Search for the cell housing the specified text and yield its [X, Y] center coordinate. 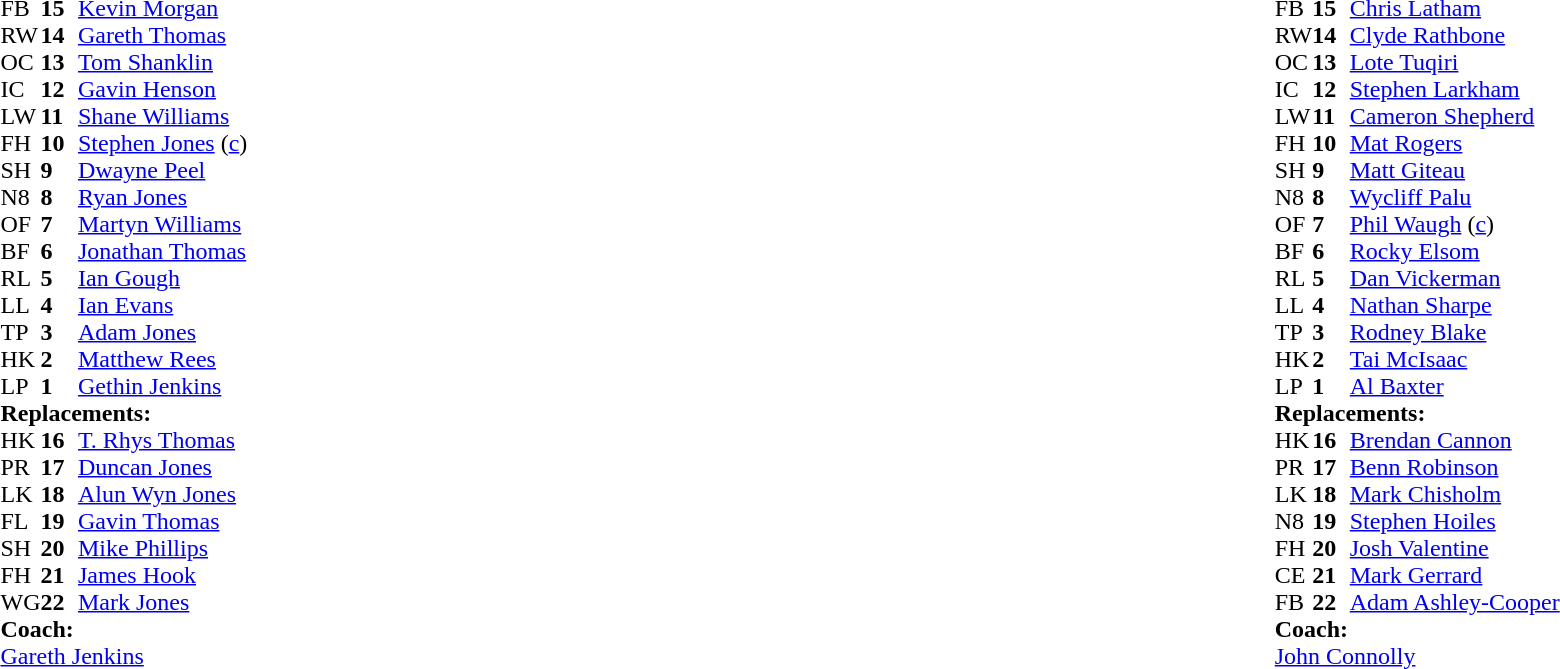
Dwayne Peel [162, 170]
Wycliff Palu [1455, 198]
Mark Gerrard [1455, 576]
FL [20, 522]
Gethin Jenkins [162, 386]
Rocky Elsom [1455, 252]
Al Baxter [1455, 386]
Tom Shanklin [162, 62]
Mark Chisholm [1455, 494]
Ian Gough [162, 278]
John Connolly [1418, 656]
Gavin Thomas [162, 522]
Clyde Rathbone [1455, 36]
Duncan Jones [162, 468]
WG [20, 602]
Ian Evans [162, 306]
Josh Valentine [1455, 548]
Lote Tuqiri [1455, 62]
Stephen Hoiles [1455, 522]
Adam Jones [162, 332]
Benn Robinson [1455, 468]
Ryan Jones [162, 198]
Gareth Jenkins [124, 656]
Shane Williams [162, 116]
Adam Ashley-Cooper [1455, 602]
Rodney Blake [1455, 332]
James Hook [162, 576]
FB [1294, 602]
CE [1294, 576]
Matthew Rees [162, 360]
Gareth Thomas [162, 36]
Stephen Jones (c) [162, 144]
Jonathan Thomas [162, 252]
Mike Phillips [162, 548]
Alun Wyn Jones [162, 494]
Mat Rogers [1455, 144]
Dan Vickerman [1455, 278]
Tai McIsaac [1455, 360]
Gavin Henson [162, 90]
Martyn Williams [162, 224]
Stephen Larkham [1455, 90]
Nathan Sharpe [1455, 306]
Matt Giteau [1455, 170]
Cameron Shepherd [1455, 116]
Phil Waugh (c) [1455, 224]
Mark Jones [162, 602]
Brendan Cannon [1455, 440]
T. Rhys Thomas [162, 440]
